Return (x, y) of the center of cell containing provided text 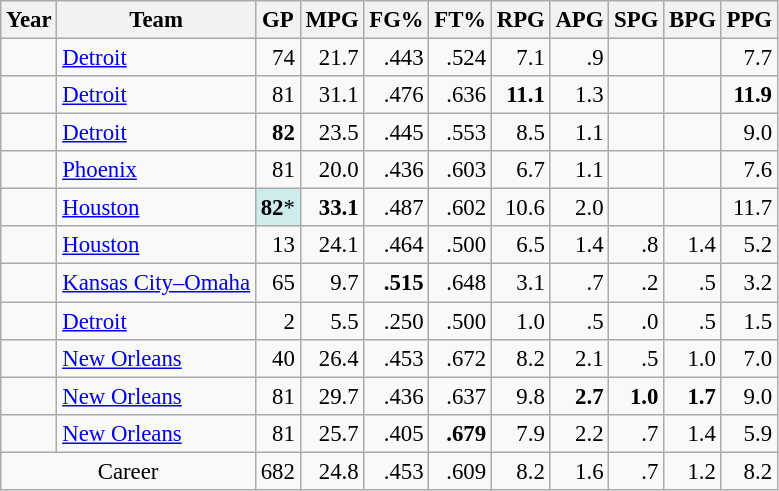
2.1 (580, 358)
82* (278, 208)
9.8 (520, 396)
.672 (460, 358)
3.2 (749, 283)
MPG (332, 20)
.250 (396, 321)
9.7 (332, 283)
APG (580, 20)
.476 (396, 95)
26.4 (332, 358)
8.5 (520, 133)
11.7 (749, 208)
2 (278, 321)
21.7 (332, 58)
FT% (460, 20)
40 (278, 358)
.464 (396, 245)
GP (278, 20)
Year (29, 20)
82 (278, 133)
SPG (636, 20)
13 (278, 245)
.443 (396, 58)
PPG (749, 20)
.0 (636, 321)
Phoenix (156, 170)
.445 (396, 133)
7.0 (749, 358)
11.1 (520, 95)
.636 (460, 95)
.679 (460, 433)
7.9 (520, 433)
.2 (636, 283)
5.5 (332, 321)
25.7 (332, 433)
24.8 (332, 471)
BPG (692, 20)
23.5 (332, 133)
.603 (460, 170)
3.1 (520, 283)
2.7 (580, 396)
7.6 (749, 170)
RPG (520, 20)
1.6 (580, 471)
6.5 (520, 245)
Kansas City–Omaha (156, 283)
7.1 (520, 58)
.8 (636, 245)
11.9 (749, 95)
.648 (460, 283)
.602 (460, 208)
33.1 (332, 208)
5.9 (749, 433)
Career (128, 471)
FG% (396, 20)
.405 (396, 433)
31.1 (332, 95)
24.1 (332, 245)
1.3 (580, 95)
20.0 (332, 170)
74 (278, 58)
.553 (460, 133)
7.7 (749, 58)
65 (278, 283)
.487 (396, 208)
682 (278, 471)
5.2 (749, 245)
.637 (460, 396)
.609 (460, 471)
.9 (580, 58)
.515 (396, 283)
2.0 (580, 208)
29.7 (332, 396)
1.2 (692, 471)
1.5 (749, 321)
1.7 (692, 396)
Team (156, 20)
.524 (460, 58)
2.2 (580, 433)
10.6 (520, 208)
6.7 (520, 170)
